Return the [x, y] coordinate for the center point of the cell that contains the specified text.  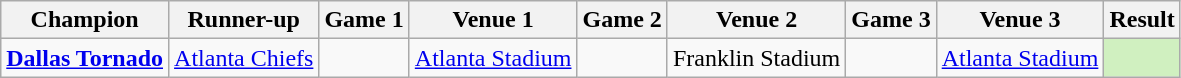
Champion [85, 20]
Venue 3 [1020, 20]
Dallas Tornado [85, 58]
Game 2 [622, 20]
Atlanta Chiefs [244, 58]
Venue 1 [493, 20]
Game 1 [364, 20]
Runner-up [244, 20]
Venue 2 [756, 20]
Franklin Stadium [756, 58]
Result [1142, 20]
Game 3 [891, 20]
